Search for the cell housing the specified text and yield its [X, Y] center coordinate. 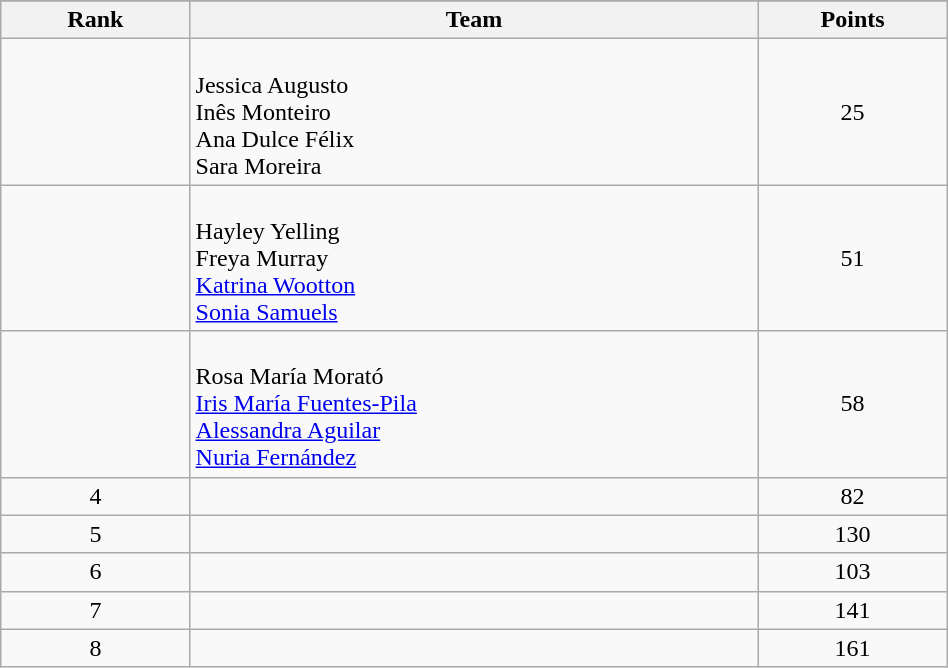
Team [474, 20]
51 [852, 258]
82 [852, 496]
8 [96, 648]
7 [96, 610]
25 [852, 112]
58 [852, 404]
130 [852, 534]
Points [852, 20]
161 [852, 648]
5 [96, 534]
103 [852, 572]
Rank [96, 20]
Hayley YellingFreya MurrayKatrina WoottonSonia Samuels [474, 258]
6 [96, 572]
Rosa María MoratóIris María Fuentes-PilaAlessandra AguilarNuria Fernández [474, 404]
Jessica AugustoInês MonteiroAna Dulce FélixSara Moreira [474, 112]
4 [96, 496]
141 [852, 610]
